Capture the cell that displays the provided text and extract its [x, y] central coordinate. 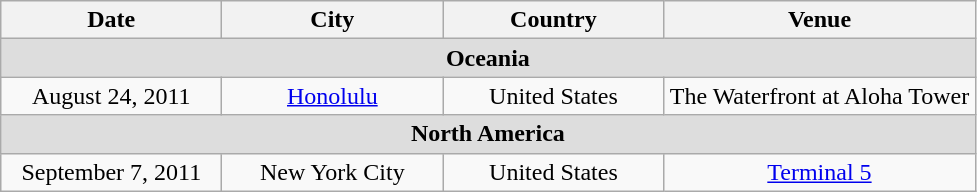
The Waterfront at Aloha Tower [820, 96]
North America [488, 134]
August 24, 2011 [112, 96]
September 7, 2011 [112, 172]
Terminal 5 [820, 172]
City [332, 20]
New York City [332, 172]
Date [112, 20]
Honolulu [332, 96]
Oceania [488, 58]
Country [554, 20]
Venue [820, 20]
